Detect which cell encompasses the target text, then output its [X, Y] center coordinate. 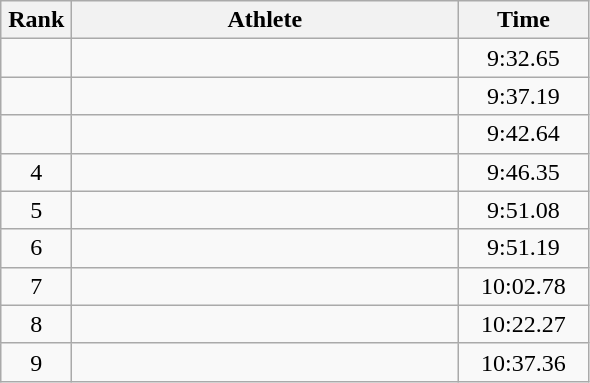
Athlete [265, 20]
Time [524, 20]
9:46.35 [524, 172]
10:02.78 [524, 286]
7 [36, 286]
8 [36, 324]
Rank [36, 20]
5 [36, 210]
9:42.64 [524, 134]
10:37.36 [524, 362]
9:37.19 [524, 96]
6 [36, 248]
9:51.19 [524, 248]
4 [36, 172]
9 [36, 362]
9:32.65 [524, 58]
9:51.08 [524, 210]
10:22.27 [524, 324]
